From the cell containing the given text, extract its center point as (x, y) coordinate. 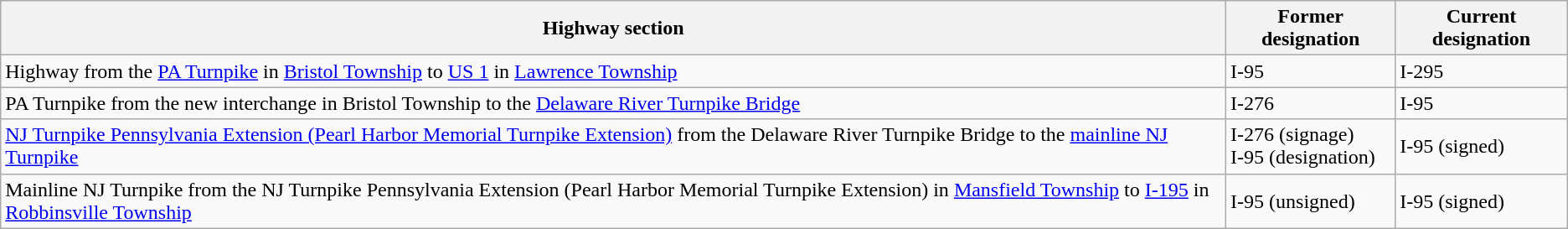
I-95 (unsigned) (1311, 201)
I-276 (signage) I-95 (designation) (1311, 146)
Highway section (613, 29)
Current designation (1482, 29)
I-295 (1482, 71)
Former designation (1311, 29)
I-276 (1311, 103)
NJ Turnpike Pennsylvania Extension (Pearl Harbor Memorial Turnpike Extension) from the Delaware River Turnpike Bridge to the mainline NJ Turnpike (613, 146)
Highway from the PA Turnpike in Bristol Township to US 1 in Lawrence Township (613, 71)
PA Turnpike from the new interchange in Bristol Township to the Delaware River Turnpike Bridge (613, 103)
